Scan for the cell matching the given text and deliver its [x, y] coordinate at center. 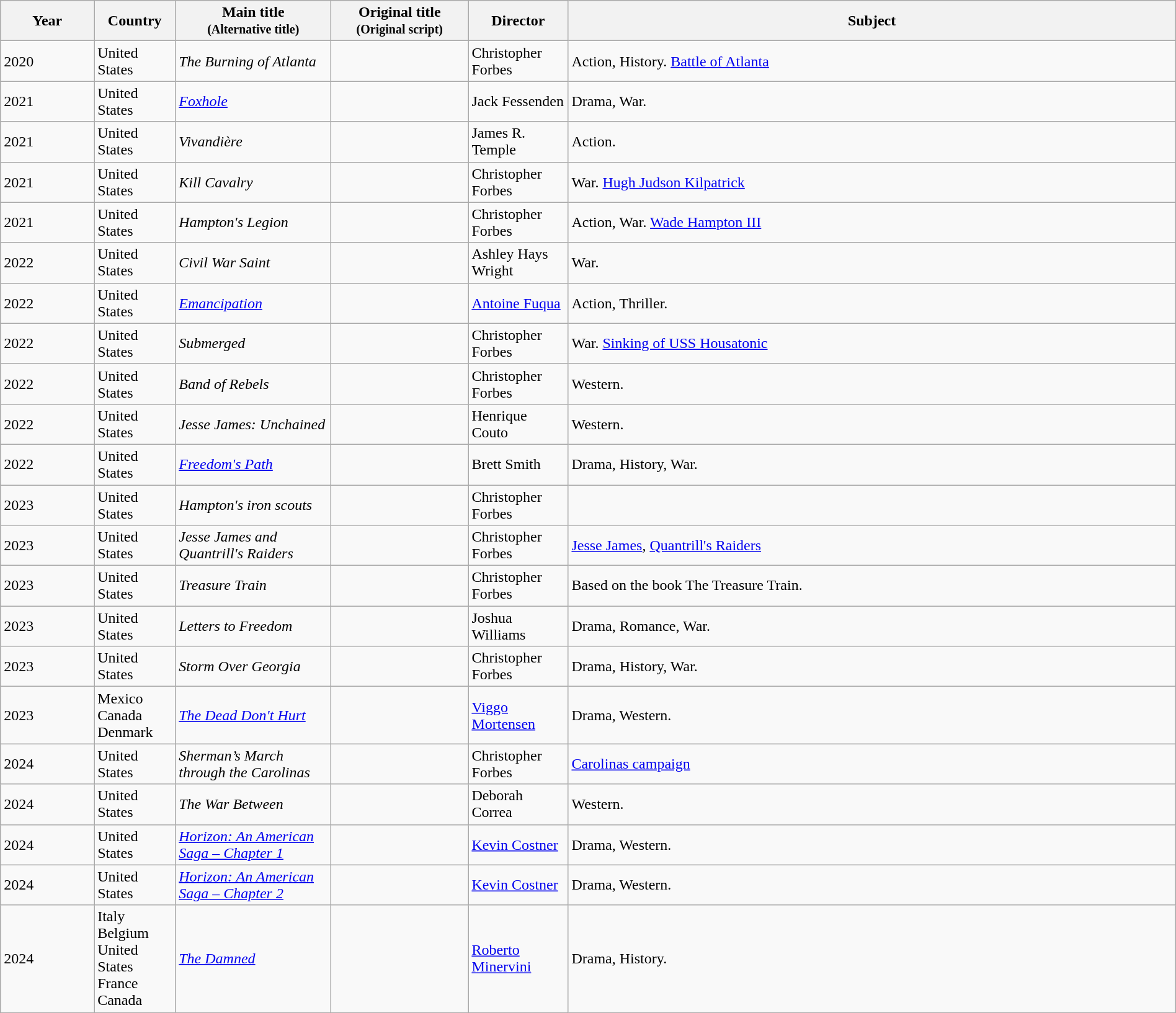
Treasure Train [253, 586]
Action, History. Battle of Atlanta [872, 61]
Storm Over Georgia [253, 666]
Band of Rebels [253, 383]
Civil War Saint [253, 263]
Drama, Romance, War. [872, 627]
Country [135, 21]
Letters to Freedom [253, 627]
Drama, War. [872, 102]
War. [872, 263]
Emancipation [253, 303]
Drama, History. [872, 959]
Jack Fessenden [519, 102]
Joshua Williams [519, 627]
Deborah Correa [519, 804]
Viggo Mortensen [519, 715]
Vivandière [253, 141]
Hampton's Legion [253, 222]
Foxhole [253, 102]
Original title(Original script) [399, 21]
Horizon: An American Saga – Chapter 2 [253, 885]
Roberto Minervini [519, 959]
Henrique Couto [519, 424]
Main title(Alternative title) [253, 21]
MexicoCanadaDenmark [135, 715]
Kill Cavalry [253, 182]
2020 [47, 61]
The Burning of Atlanta [253, 61]
The War Between [253, 804]
Action, War. Wade Hampton III [872, 222]
Sherman’s March through the Carolinas [253, 764]
The Damned [253, 959]
Action. [872, 141]
Antoine Fuqua [519, 303]
ItalyBelgiumUnited StatesFranceCanada [135, 959]
Ashley Hays Wright [519, 263]
Jesse James: Unchained [253, 424]
Hampton's iron scouts [253, 505]
Subject [872, 21]
Jesse James and Quantrill's Raiders [253, 546]
Carolinas campaign [872, 764]
Director [519, 21]
Submerged [253, 344]
James R. Temple [519, 141]
The Dead Don't Hurt [253, 715]
Freedom's Path [253, 464]
Horizon: An American Saga – Chapter 1 [253, 845]
Jesse James, Quantrill's Raiders [872, 546]
Action, Thriller. [872, 303]
Brett Smith [519, 464]
War. Sinking of USS Housatonic [872, 344]
War. Hugh Judson Kilpatrick [872, 182]
Year [47, 21]
Based on the book The Treasure Train. [872, 586]
